Output the (X, Y) coordinate of the center of the cell containing the given text.  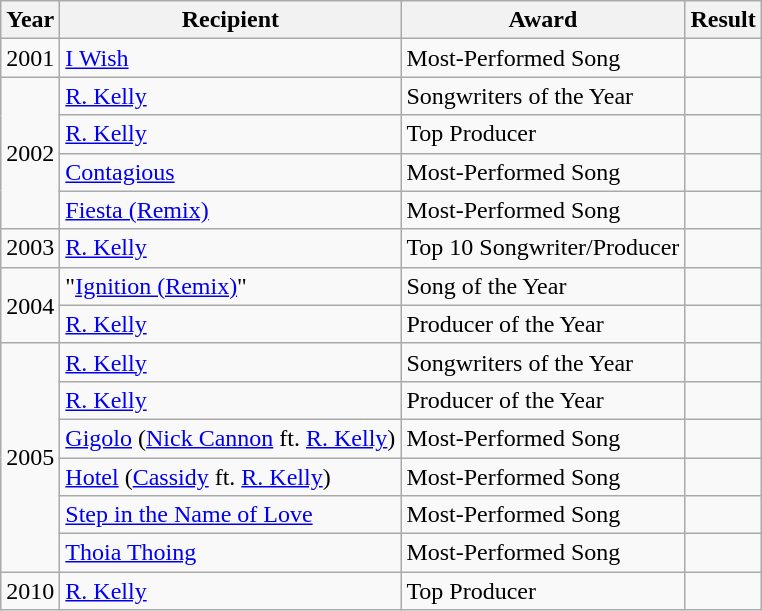
2010 (30, 591)
Recipient (230, 20)
Result (723, 20)
Contagious (230, 172)
2005 (30, 457)
Hotel (Cassidy ft. R. Kelly) (230, 477)
Thoia Thoing (230, 553)
2003 (30, 248)
2004 (30, 305)
2002 (30, 153)
I Wish (230, 58)
Gigolo (Nick Cannon ft. R. Kelly) (230, 438)
Award (543, 20)
2001 (30, 58)
Top 10 Songwriter/Producer (543, 248)
Step in the Name of Love (230, 515)
Song of the Year (543, 286)
"Ignition (Remix)" (230, 286)
Fiesta (Remix) (230, 210)
Year (30, 20)
